Extract the [x, y] coordinate from the center of the cell holding the provided text.  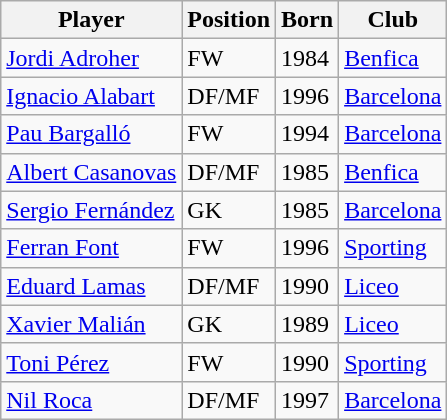
Sergio Fernández [92, 210]
Ferran Font [92, 248]
Ignacio Alabart [92, 96]
Albert Casanovas [92, 172]
Jordi Adroher [92, 58]
Pau Bargalló [92, 134]
Toni Pérez [92, 362]
Born [308, 20]
1997 [308, 400]
Player [92, 20]
1984 [308, 58]
Xavier Malián [92, 324]
Nil Roca [92, 400]
Position [229, 20]
1989 [308, 324]
Club [393, 20]
Eduard Lamas [92, 286]
1994 [308, 134]
